Return the [x, y] coordinate for the center point of the cell that contains the specified text.  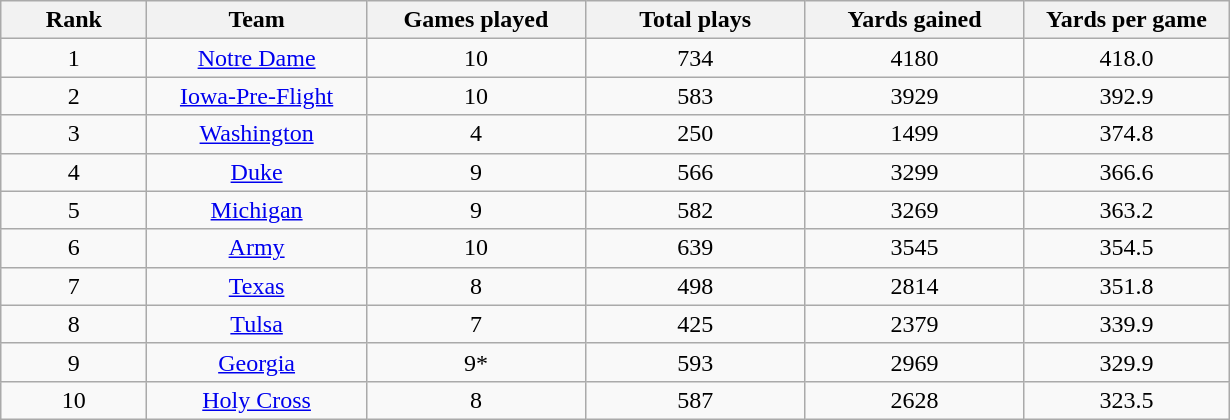
Tulsa [256, 324]
Army [256, 248]
339.9 [1126, 324]
363.2 [1126, 210]
583 [696, 96]
Michigan [256, 210]
323.5 [1126, 400]
Georgia [256, 362]
Texas [256, 286]
3929 [914, 96]
351.8 [1126, 286]
4180 [914, 58]
582 [696, 210]
374.8 [1126, 134]
Yards gained [914, 20]
5 [74, 210]
418.0 [1126, 58]
3 [74, 134]
329.9 [1126, 362]
3545 [914, 248]
498 [696, 286]
587 [696, 400]
366.6 [1126, 172]
734 [696, 58]
2628 [914, 400]
Total plays [696, 20]
Yards per game [1126, 20]
639 [696, 248]
3299 [914, 172]
Notre Dame [256, 58]
354.5 [1126, 248]
593 [696, 362]
Rank [74, 20]
2 [74, 96]
Games played [476, 20]
250 [696, 134]
566 [696, 172]
Washington [256, 134]
3269 [914, 210]
425 [696, 324]
2379 [914, 324]
2814 [914, 286]
1499 [914, 134]
6 [74, 248]
Duke [256, 172]
Team [256, 20]
2969 [914, 362]
Iowa-Pre-Flight [256, 96]
392.9 [1126, 96]
Holy Cross [256, 400]
9* [476, 362]
1 [74, 58]
